Find where the given text appears and provide that cell's center as [x, y] coordinate. 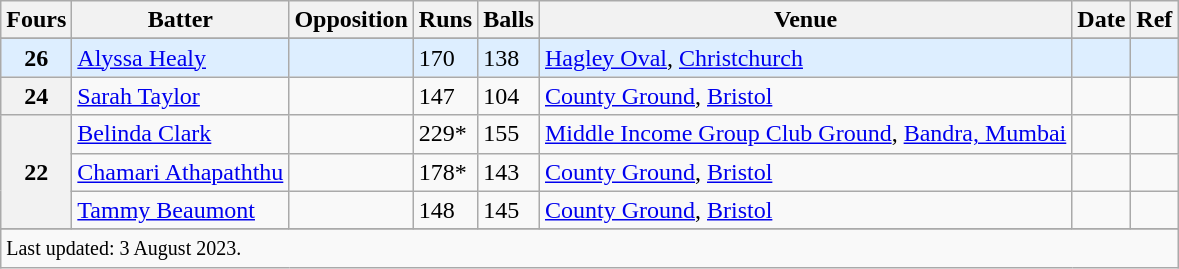
104 [509, 96]
Tammy Beaumont [180, 210]
22 [36, 172]
Fours [36, 20]
229* [445, 134]
Alyssa Healy [180, 58]
148 [445, 210]
138 [509, 58]
145 [509, 210]
147 [445, 96]
26 [36, 58]
Chamari Athapaththu [180, 172]
170 [445, 58]
24 [36, 96]
178* [445, 172]
Last updated: 3 August 2023. [590, 248]
Ref [1154, 20]
Hagley Oval, Christchurch [805, 58]
143 [509, 172]
Opposition [351, 20]
Sarah Taylor [180, 96]
Date [1102, 20]
Batter [180, 20]
Runs [445, 20]
Venue [805, 20]
Middle Income Group Club Ground, Bandra, Mumbai [805, 134]
155 [509, 134]
Balls [509, 20]
Belinda Clark [180, 134]
